Search for the cell housing the specified text and yield its [X, Y] center coordinate. 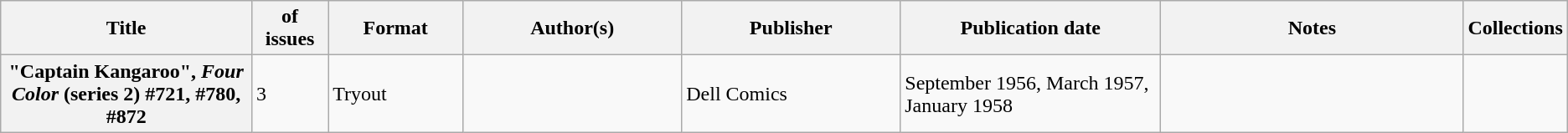
of issues [290, 28]
September 1956, March 1957, January 1958 [1030, 94]
Tryout [395, 94]
Dell Comics [791, 94]
Notes [1312, 28]
Format [395, 28]
3 [290, 94]
Publication date [1030, 28]
Collections [1515, 28]
Author(s) [573, 28]
"Captain Kangaroo", Four Color (series 2) #721, #780, #872 [126, 94]
Title [126, 28]
Publisher [791, 28]
